Provide the (X, Y) coordinate of the cell's center where the given text is located.  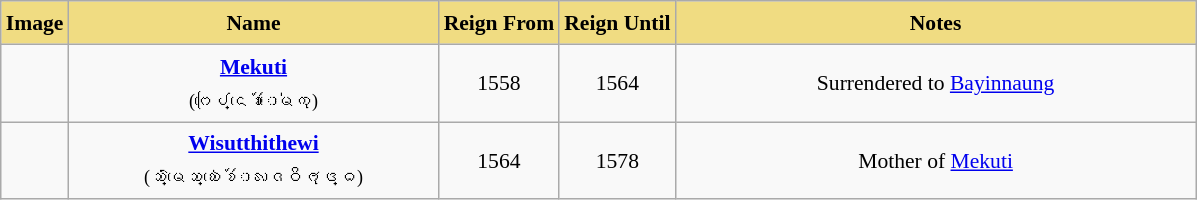
1578 (617, 161)
1558 (500, 83)
Reign Until (617, 22)
Surrendered to Bayinnaung (935, 83)
Mekuti(ᨻᩕᨸᩮ᩠ᨶᨧᩮᩢ᩶ᩣᨾᩯ᩵ᨠᩩ) (253, 83)
Mother of Mekuti (935, 161)
Reign From (500, 22)
Notes (935, 22)
Wisutthithewi(ᩈᩫ᩠ᨾᩈᩮ᩠ᨫᨧᩮᩢ᩶ᩣᩁᩣᨩᩅᩥᩆᩩᨴ᩠ᨵ) (253, 161)
Name (253, 22)
Image (35, 22)
